For the text-containing cell, return its midpoint in [x, y] coordinate format. 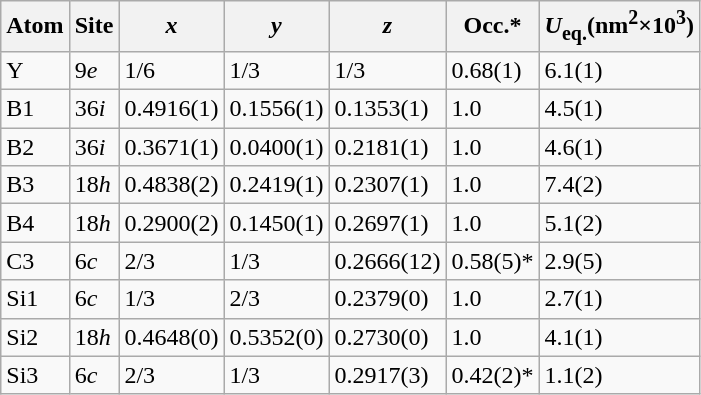
Site [94, 26]
x [172, 26]
0.2917(3) [388, 375]
0.58(5)* [492, 261]
Occ.* [492, 26]
0.1450(1) [276, 223]
1.1(2) [619, 375]
Ueq.(nm2×103) [619, 26]
z [388, 26]
Si2 [35, 337]
5.1(2) [619, 223]
0.2379(0) [388, 299]
0.2900(2) [172, 223]
4.1(1) [619, 337]
Y [35, 71]
Si1 [35, 299]
B1 [35, 109]
B3 [35, 185]
B2 [35, 147]
2.9(5) [619, 261]
0.2697(1) [388, 223]
0.4838(2) [172, 185]
B4 [35, 223]
0.1353(1) [388, 109]
1/6 [172, 71]
4.6(1) [619, 147]
Atom [35, 26]
2.7(1) [619, 299]
Si3 [35, 375]
0.2181(1) [388, 147]
0.42(2)* [492, 375]
y [276, 26]
7.4(2) [619, 185]
0.3671(1) [172, 147]
9e [94, 71]
0.2730(0) [388, 337]
6.1(1) [619, 71]
0.2307(1) [388, 185]
0.2419(1) [276, 185]
0.2666(12) [388, 261]
0.5352(0) [276, 337]
0.68(1) [492, 71]
0.0400(1) [276, 147]
4.5(1) [619, 109]
C3 [35, 261]
0.4648(0) [172, 337]
0.1556(1) [276, 109]
0.4916(1) [172, 109]
